Locate the cell with the specified text and output its [x, y] center coordinate. 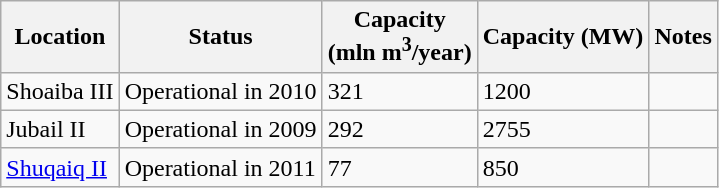
Operational in 2011 [220, 167]
Capacity (mln m3/year) [400, 37]
Notes [683, 37]
Capacity (MW) [563, 37]
Shoaiba III [60, 91]
77 [400, 167]
292 [400, 129]
Shuqaiq II [60, 167]
321 [400, 91]
Location [60, 37]
Jubail II [60, 129]
Operational in 2010 [220, 91]
2755 [563, 129]
850 [563, 167]
1200 [563, 91]
Operational in 2009 [220, 129]
Status [220, 37]
